Identify which cell holds the provided text, then report its (x, y) central coordinate. 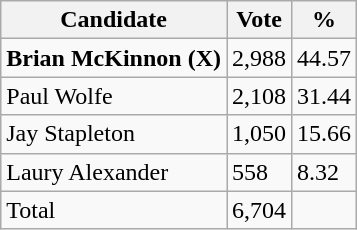
8.32 (324, 172)
Laury Alexander (114, 172)
6,704 (258, 210)
% (324, 20)
Candidate (114, 20)
Brian McKinnon (X) (114, 58)
2,988 (258, 58)
44.57 (324, 58)
1,050 (258, 134)
31.44 (324, 96)
Vote (258, 20)
Jay Stapleton (114, 134)
15.66 (324, 134)
558 (258, 172)
2,108 (258, 96)
Paul Wolfe (114, 96)
Total (114, 210)
